Search for the cell housing the specified text and yield its [x, y] center coordinate. 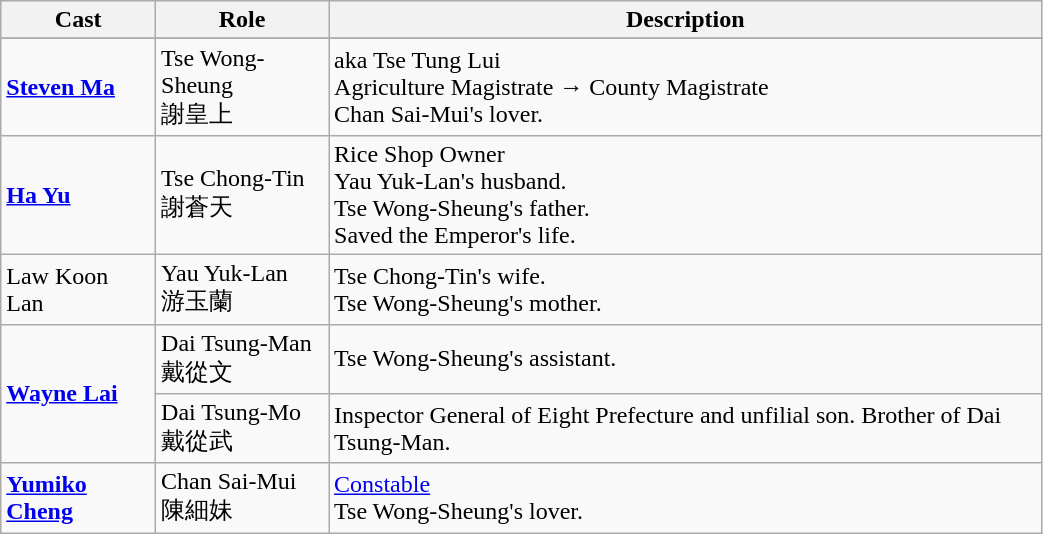
Rice Shop Owner Yau Yuk-Lan's husband. Tse Wong-Sheung's father. Saved the Emperor's life. [686, 194]
Description [686, 20]
Dai Tsung-Mo 戴從武 [242, 429]
Chan Sai-Mui 陳細妹 [242, 498]
Tse Chong-Tin 謝蒼天 [242, 194]
Dai Tsung-Man 戴從文 [242, 359]
Wayne Lai [78, 394]
Role [242, 20]
Yumiko Cheng [78, 498]
Tse Wong-Sheung 謝皇上 [242, 88]
Tse Wong-Sheung's assistant. [686, 359]
Law Koon Lan [78, 289]
Inspector General of Eight Prefecture and unfilial son. Brother of Dai Tsung-Man. [686, 429]
Cast [78, 20]
Constable Tse Wong-Sheung's lover. [686, 498]
aka Tse Tung Lui Agriculture Magistrate → County Magistrate Chan Sai-Mui's lover. [686, 88]
Steven Ma [78, 88]
Ha Yu [78, 194]
Yau Yuk-Lan 游玉蘭 [242, 289]
Tse Chong-Tin's wife. Tse Wong-Sheung's mother. [686, 289]
